Determine the [X, Y] coordinate at the center of the cell enclosing the given text.  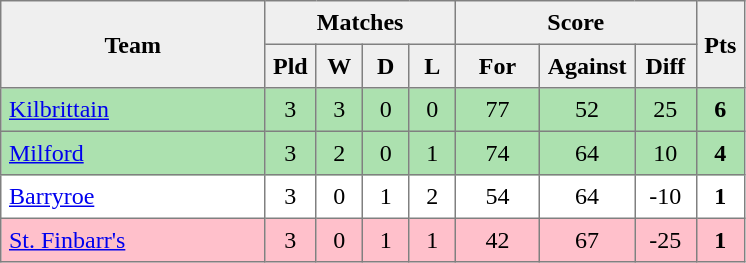
10 [666, 153]
67 [586, 240]
For [497, 66]
Team [133, 44]
Milford [133, 153]
St. Finbarr's [133, 240]
25 [666, 110]
4 [720, 153]
77 [497, 110]
52 [586, 110]
Against [586, 66]
6 [720, 110]
42 [497, 240]
Pts [720, 44]
74 [497, 153]
L [432, 66]
D [385, 66]
Score [576, 23]
-25 [666, 240]
Barryroe [133, 197]
Pld [290, 66]
Matches [360, 23]
54 [497, 197]
W [339, 66]
Kilbrittain [133, 110]
-10 [666, 197]
Diff [666, 66]
